Scan for the cell matching the given text and deliver its [x, y] coordinate at center. 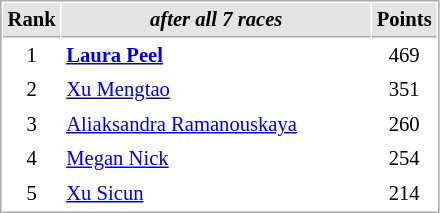
Laura Peel [216, 56]
Aliaksandra Ramanouskaya [216, 124]
Points [404, 20]
351 [404, 90]
after all 7 races [216, 20]
4 [32, 158]
254 [404, 158]
3 [32, 124]
1 [32, 56]
2 [32, 90]
Rank [32, 20]
Megan Nick [216, 158]
Xu Mengtao [216, 90]
214 [404, 194]
260 [404, 124]
Xu Sicun [216, 194]
5 [32, 194]
469 [404, 56]
